Search for the cell housing the specified text and yield its [x, y] center coordinate. 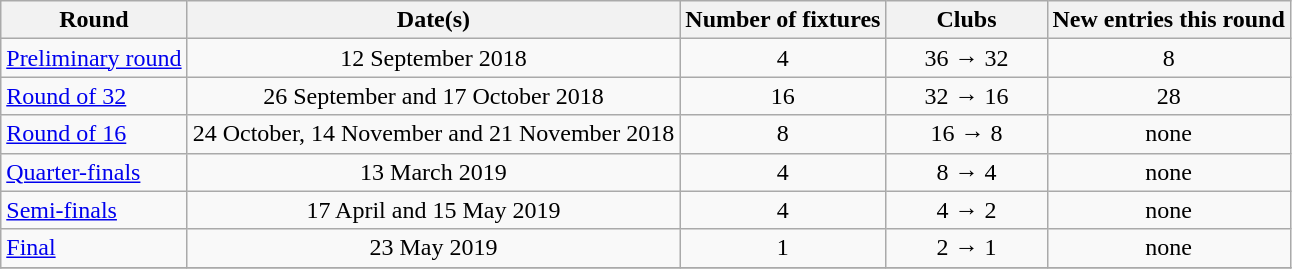
Final [94, 248]
4 → 2 [966, 210]
Round [94, 20]
32 → 16 [966, 96]
12 September 2018 [434, 58]
Clubs [966, 20]
23 May 2019 [434, 248]
8 → 4 [966, 172]
26 September and 17 October 2018 [434, 96]
17 April and 15 May 2019 [434, 210]
2 → 1 [966, 248]
1 [783, 248]
13 March 2019 [434, 172]
16 [783, 96]
Date(s) [434, 20]
24 October, 14 November and 21 November 2018 [434, 134]
Number of fixtures [783, 20]
Round of 32 [94, 96]
36 → 32 [966, 58]
New entries this round [1168, 20]
28 [1168, 96]
Round of 16 [94, 134]
Semi-finals [94, 210]
16 → 8 [966, 134]
Quarter-finals [94, 172]
Preliminary round [94, 58]
